Search for the cell housing the specified text and yield its [X, Y] center coordinate. 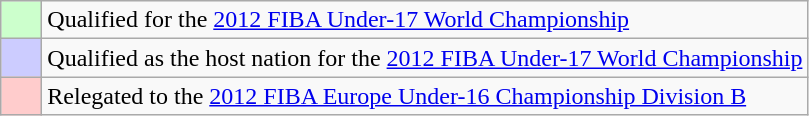
Qualified as the host nation for the 2012 FIBA Under-17 World Championship [425, 58]
Qualified for the 2012 FIBA Under-17 World Championship [425, 20]
Relegated to the 2012 FIBA Europe Under-16 Championship Division B [425, 96]
